Find where the given text appears and provide that cell's center as (x, y) coordinate. 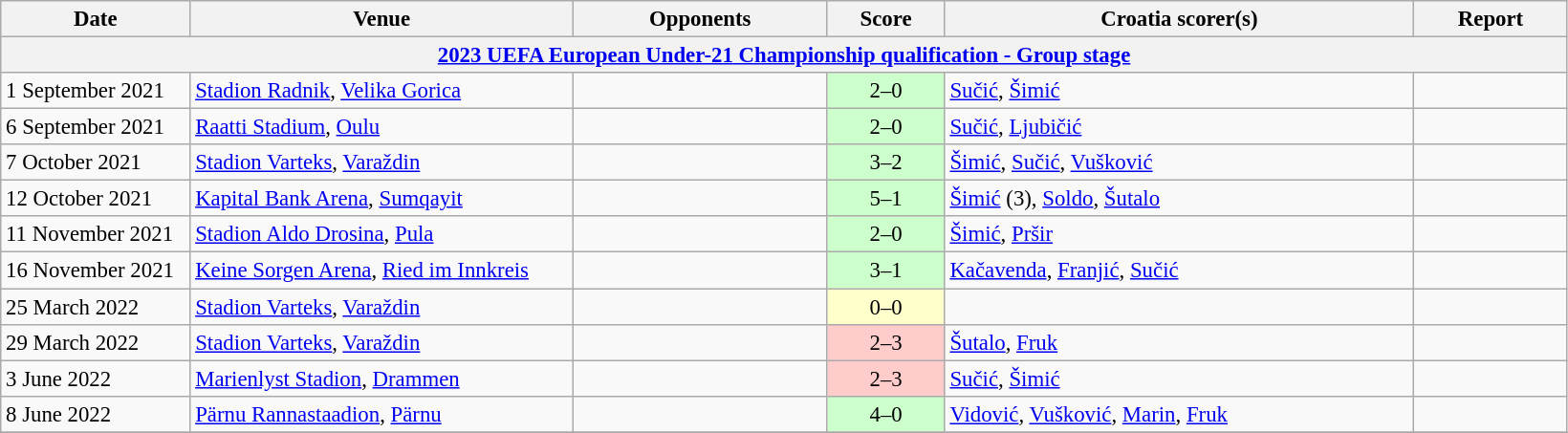
Opponents (700, 19)
2023 UEFA European Under-21 Championship qualification - Group stage (784, 55)
8 June 2022 (96, 414)
Šimić (3), Soldo, Šutalo (1180, 199)
Šutalo, Fruk (1180, 342)
3–1 (885, 271)
Šimić, Sučić, Vušković (1180, 162)
3 June 2022 (96, 379)
Marienlyst Stadion, Drammen (382, 379)
Stadion Radnik, Velika Gorica (382, 91)
Pärnu Rannastaadion, Pärnu (382, 414)
Sučić, Ljubičić (1180, 127)
Raatti Stadium, Oulu (382, 127)
Report (1492, 19)
Keine Sorgen Arena, Ried im Innkreis (382, 271)
0–0 (885, 307)
11 November 2021 (96, 234)
Kapital Bank Arena, Sumqayit (382, 199)
Stadion Aldo Drosina, Pula (382, 234)
4–0 (885, 414)
29 March 2022 (96, 342)
Venue (382, 19)
Šimić, Pršir (1180, 234)
12 October 2021 (96, 199)
3–2 (885, 162)
7 October 2021 (96, 162)
Vidović, Vušković, Marin, Fruk (1180, 414)
Date (96, 19)
16 November 2021 (96, 271)
Croatia scorer(s) (1180, 19)
Score (885, 19)
5–1 (885, 199)
Kačavenda, Franjić, Sučić (1180, 271)
25 March 2022 (96, 307)
6 September 2021 (96, 127)
1 September 2021 (96, 91)
